Return [X, Y] of the center of cell containing provided text 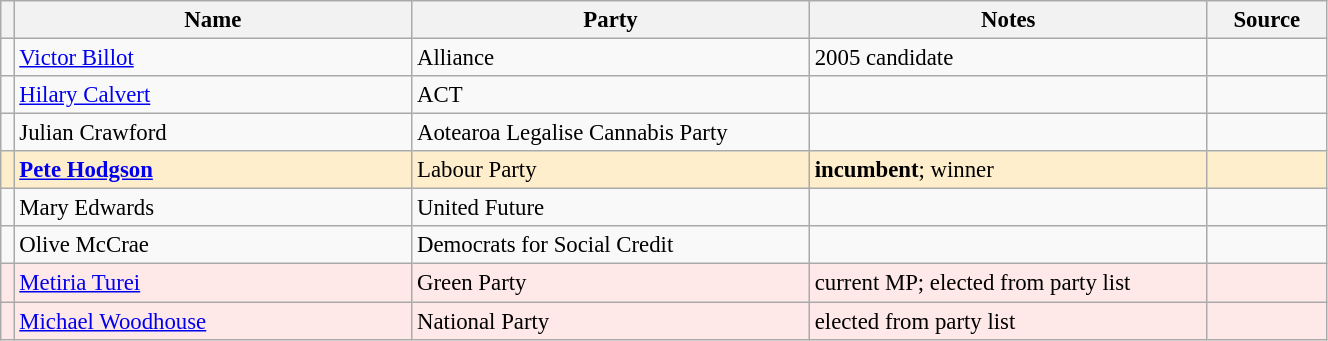
Julian Crawford [213, 133]
Source [1266, 20]
2005 candidate [1008, 58]
Name [213, 20]
Aotearoa Legalise Cannabis Party [611, 133]
Mary Edwards [213, 208]
Party [611, 20]
Michael Woodhouse [213, 321]
Metiria Turei [213, 283]
Victor Billot [213, 58]
Democrats for Social Credit [611, 245]
ACT [611, 95]
Alliance [611, 58]
Hilary Calvert [213, 95]
United Future [611, 208]
Labour Party [611, 170]
Pete Hodgson [213, 170]
current MP; elected from party list [1008, 283]
Notes [1008, 20]
incumbent; winner [1008, 170]
Olive McCrae [213, 245]
National Party [611, 321]
Green Party [611, 283]
elected from party list [1008, 321]
